Find where the given text appears and provide that cell's center as [x, y] coordinate. 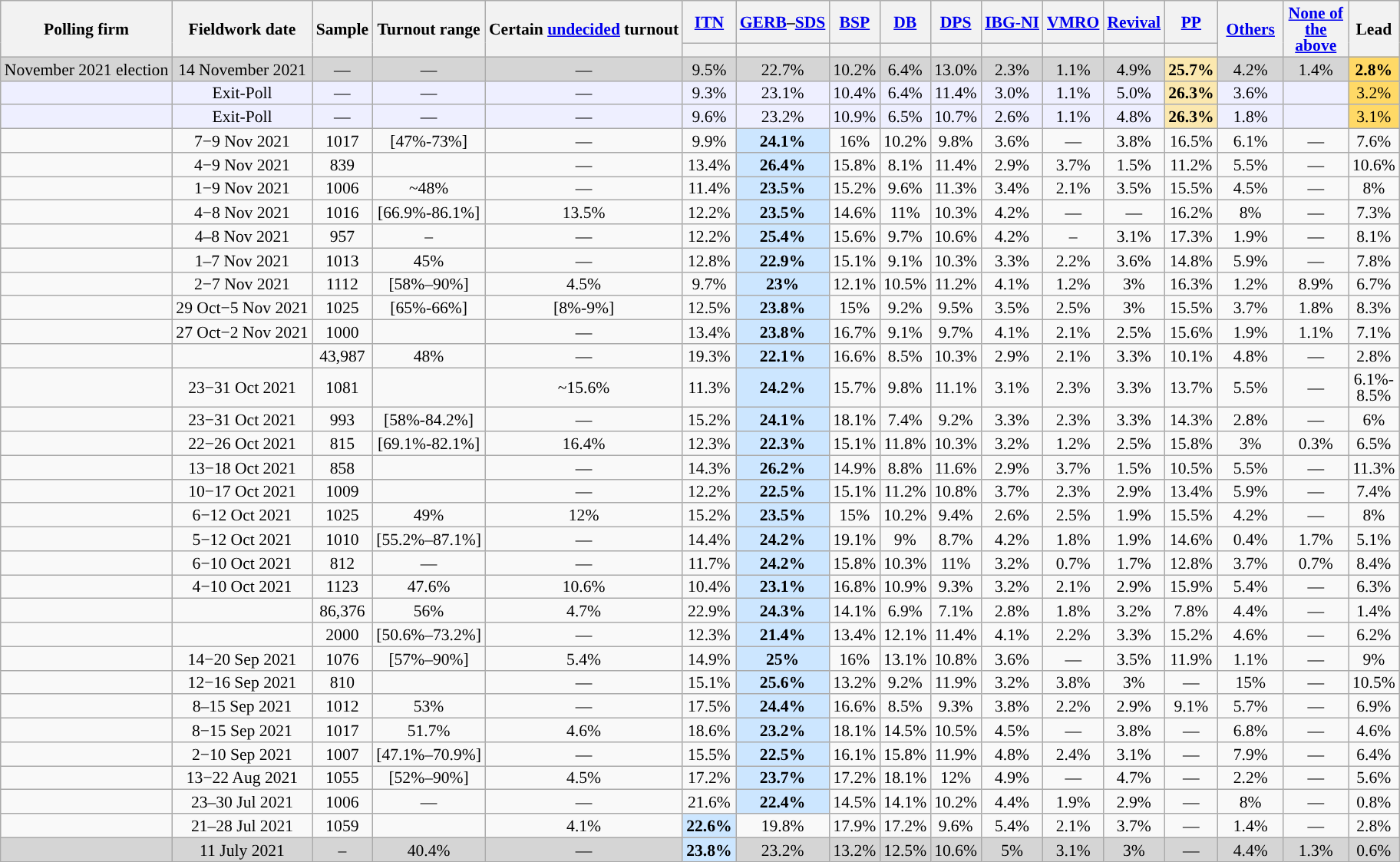
11.7% [709, 563]
51.7% [428, 731]
6% [1374, 419]
GERB–SDS [783, 21]
6.3% [1374, 586]
0.4% [1251, 539]
5.1% [1374, 539]
16.4% [583, 444]
DB [905, 21]
14 November 2021 [242, 69]
5.7% [1251, 706]
Others [1251, 29]
Polling firm [87, 29]
4−10 Oct 2021 [242, 586]
13.7% [1191, 388]
26.4% [783, 164]
1.3% [1316, 849]
22.6% [709, 826]
6.2% [1374, 634]
IBG-NI [1012, 21]
56% [428, 611]
BSP [854, 21]
Turnout range [428, 29]
1000 [342, 332]
4−8 Nov 2021 [242, 212]
43,987 [342, 356]
PP [1191, 21]
810 [342, 682]
22.4% [783, 801]
17.9% [854, 826]
16.1% [854, 754]
10.7% [956, 117]
13.5% [583, 212]
27 Oct−2 Nov 2021 [242, 332]
16.5% [1191, 141]
7.9% [1251, 754]
53% [428, 706]
0.8% [1374, 801]
3.4% [1012, 189]
1007 [342, 754]
18.6% [709, 731]
1059 [342, 826]
14.4% [709, 539]
2.4% [1073, 754]
5.6% [1374, 778]
25.6% [783, 682]
26.2% [783, 467]
DPS [956, 21]
1076 [342, 659]
12−16 Sep 2021 [242, 682]
15.7% [854, 388]
812 [342, 563]
None of the above [1316, 29]
1081 [342, 388]
[52%–90%] [428, 778]
[58%-84.2%] [428, 419]
2000 [342, 634]
~15.6% [583, 388]
21.4% [783, 634]
1009 [342, 491]
Revival [1134, 21]
1016 [342, 212]
9.4% [956, 516]
8.9% [1316, 284]
[57%–90%] [428, 659]
10.1% [1191, 356]
957 [342, 236]
2−7 Nov 2021 [242, 284]
[66.9%-86.1%] [428, 212]
1−9 Nov 2021 [242, 189]
23–30 Jul 2021 [242, 801]
VMRO [1073, 21]
1123 [342, 586]
1010 [342, 539]
[47%-73%] [428, 141]
23% [783, 284]
22−26 Oct 2021 [242, 444]
45% [428, 259]
6.8% [1251, 731]
[58%–90%] [428, 284]
4−9 Nov 2021 [242, 164]
19.8% [783, 826]
16.2% [1191, 212]
11 July 2021 [242, 849]
6.7% [1374, 284]
993 [342, 419]
19.1% [854, 539]
0.3% [1316, 444]
17.5% [709, 706]
22.7% [783, 69]
5.0% [1134, 92]
[47.1%–70.9%] [428, 754]
25.7% [1191, 69]
13.1% [905, 659]
25% [783, 659]
13−18 Oct 2021 [242, 467]
November 2021 election [87, 69]
13.0% [956, 69]
11.1% [956, 388]
10−17 Oct 2021 [242, 491]
Sample [342, 29]
22.3% [783, 444]
Certain undecided turnout [583, 29]
[69.1%-82.1%] [428, 444]
858 [342, 467]
1–7 Nov 2021 [242, 259]
8.7% [956, 539]
49% [428, 516]
1013 [342, 259]
9.9% [709, 141]
17.3% [1191, 236]
839 [342, 164]
7.6% [1374, 141]
86,376 [342, 611]
16.3% [1191, 284]
4–8 Nov 2021 [242, 236]
8−15 Sep 2021 [242, 731]
13−22 Aug 2021 [242, 778]
6−10 Oct 2021 [242, 563]
Lead [1374, 29]
[55.2%–87.1%] [428, 539]
24.3% [783, 611]
0.6% [1374, 849]
19.3% [709, 356]
21.6% [709, 801]
1012 [342, 706]
7.3% [1374, 212]
[65%-66%] [428, 309]
6.1%-8.5% [1374, 388]
5% [1012, 849]
11.8% [905, 444]
8.8% [905, 467]
7−9 Nov 2021 [242, 141]
15.9% [1191, 586]
8.4% [1374, 563]
40.4% [428, 849]
16.7% [854, 332]
1055 [342, 778]
25.4% [783, 236]
24.4% [783, 706]
14−20 Sep 2021 [242, 659]
23.7% [783, 778]
3.0% [1012, 92]
815 [342, 444]
Fieldwork date [242, 29]
48% [428, 356]
8.3% [1374, 309]
21–28 Jul 2021 [242, 826]
29 Oct−5 Nov 2021 [242, 309]
6−12 Oct 2021 [242, 516]
47.6% [428, 586]
[8%-9%] [583, 309]
5−12 Oct 2021 [242, 539]
[50.6%–73.2%] [428, 634]
~48% [428, 189]
1112 [342, 284]
11.6% [956, 467]
8–15 Sep 2021 [242, 706]
16.8% [854, 586]
22.1% [783, 356]
6.1% [1251, 141]
2−10 Sep 2021 [242, 754]
14.8% [1191, 259]
ITN [709, 21]
